Locate the cell with the specified text and output its (x, y) center coordinate. 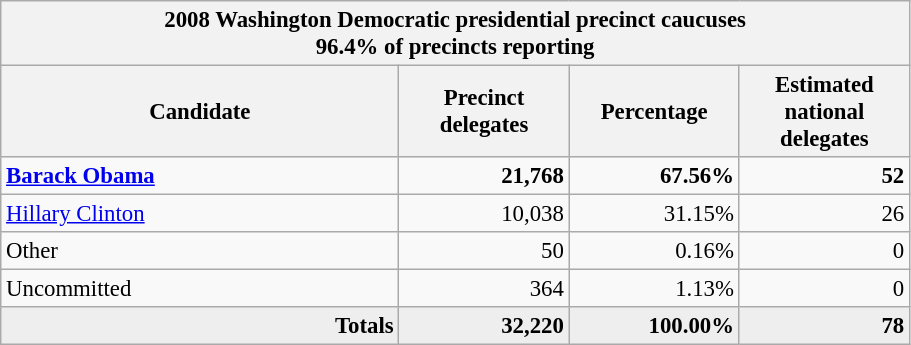
Estimated national delegates (824, 112)
31.15% (654, 214)
Barack Obama (200, 176)
0.16% (654, 251)
67.56% (654, 176)
Percentage (654, 112)
10,038 (484, 214)
21,768 (484, 176)
Other (200, 251)
Hillary Clinton (200, 214)
2008 Washington Democratic presidential precinct caucuses96.4% of precincts reporting (456, 34)
52 (824, 176)
50 (484, 251)
1.13% (654, 289)
Candidate (200, 112)
364 (484, 289)
26 (824, 214)
Precinct delegates (484, 112)
Uncommitted (200, 289)
